Determine the (x, y) coordinate at the center of the cell enclosing the given text.  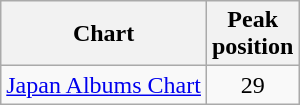
Peakposition (252, 34)
Japan Albums Chart (104, 85)
29 (252, 85)
Chart (104, 34)
